Determine the (X, Y) coordinate at the center of the cell enclosing the given text.  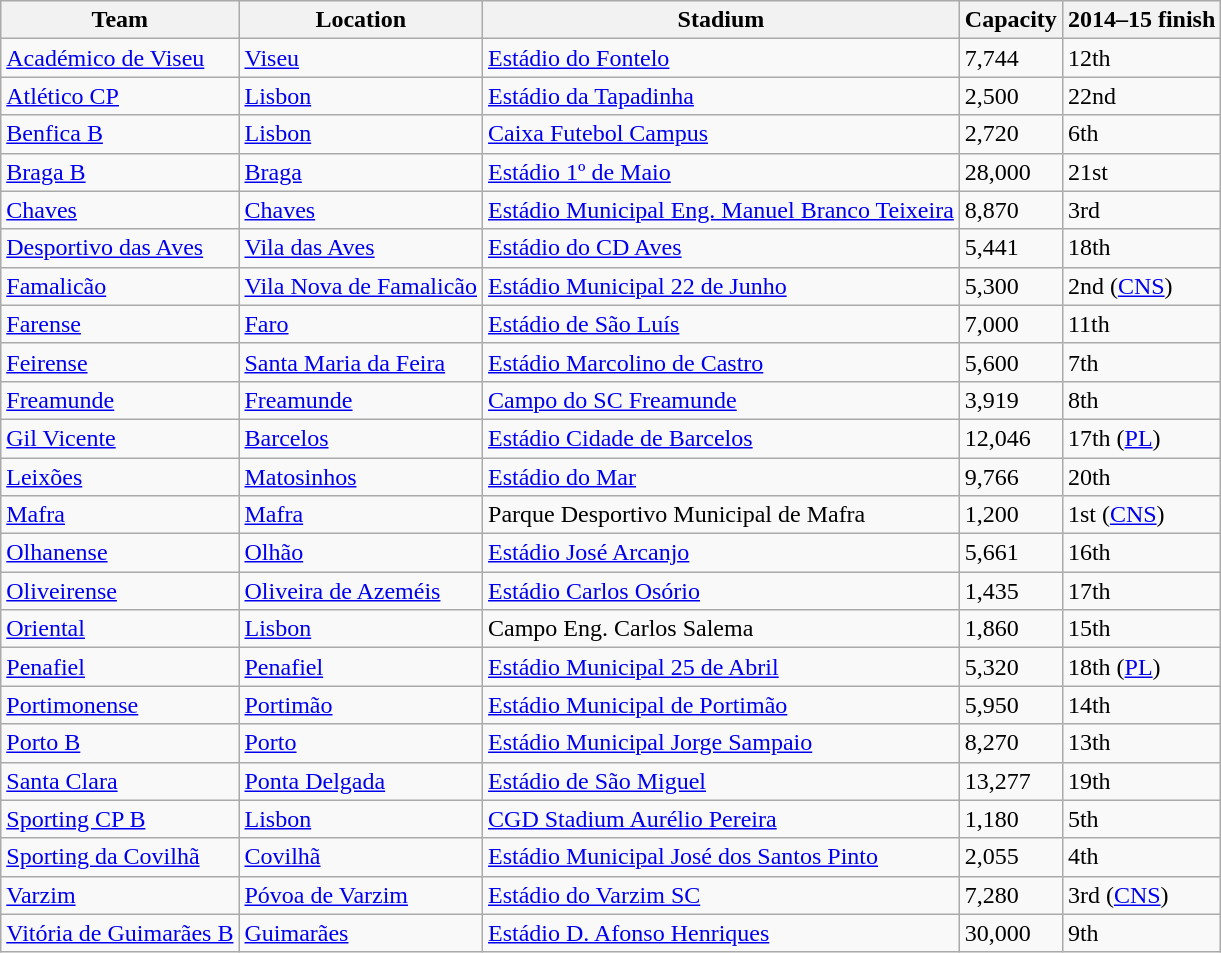
Barcelos (361, 438)
7,000 (1010, 324)
15th (1141, 629)
19th (1141, 781)
3rd (CNS) (1141, 895)
Atlético CP (120, 96)
Farense (120, 324)
Covilhã (361, 857)
17th (1141, 591)
Estádio Municipal 22 de Junho (722, 286)
9,766 (1010, 477)
Vitória de Guimarães B (120, 933)
Estádio do CD Aves (722, 248)
5,950 (1010, 705)
Team (120, 20)
Guimarães (361, 933)
5,300 (1010, 286)
Portimonense (120, 705)
Viseu (361, 58)
Desportivo das Aves (120, 248)
5,600 (1010, 362)
Parque Desportivo Municipal de Mafra (722, 515)
Ponta Delgada (361, 781)
Estádio do Mar (722, 477)
Capacity (1010, 20)
13th (1141, 743)
5th (1141, 819)
Sporting da Covilhã (120, 857)
5,661 (1010, 553)
Caixa Futebol Campus (722, 134)
1,860 (1010, 629)
7th (1141, 362)
Estádio Municipal 25 de Abril (722, 667)
Oliveirense (120, 591)
18th (PL) (1141, 667)
Estádio de São Luís (722, 324)
Estádio do Fontelo (722, 58)
5,320 (1010, 667)
Santa Clara (120, 781)
Estádio do Varzim SC (722, 895)
3,919 (1010, 400)
Santa Maria da Feira (361, 362)
17th (PL) (1141, 438)
4th (1141, 857)
Faro (361, 324)
2,055 (1010, 857)
Estádio Marcolino de Castro (722, 362)
21st (1141, 172)
2nd (CNS) (1141, 286)
Estádio da Tapadinha (722, 96)
12th (1141, 58)
16th (1141, 553)
Oriental (120, 629)
9th (1141, 933)
1,180 (1010, 819)
Sporting CP B (120, 819)
Oliveira de Azeméis (361, 591)
Vila das Aves (361, 248)
Estádio Municipal Jorge Sampaio (722, 743)
8,270 (1010, 743)
Estádio D. Afonso Henriques (722, 933)
Gil Vicente (120, 438)
Olhão (361, 553)
Vila Nova de Famalicão (361, 286)
Feirense (120, 362)
18th (1141, 248)
Porto (361, 743)
Póvoa de Varzim (361, 895)
Braga (361, 172)
6th (1141, 134)
13,277 (1010, 781)
Varzim (120, 895)
2,720 (1010, 134)
Porto B (120, 743)
3rd (1141, 210)
Estádio Municipal de Portimão (722, 705)
Location (361, 20)
22nd (1141, 96)
Matosinhos (361, 477)
Académico de Viseu (120, 58)
Portimão (361, 705)
Stadium (722, 20)
Olhanense (120, 553)
Estádio 1º de Maio (722, 172)
1,200 (1010, 515)
28,000 (1010, 172)
12,046 (1010, 438)
1,435 (1010, 591)
Estádio Municipal Eng. Manuel Branco Teixeira (722, 210)
Estádio Carlos Osório (722, 591)
Estádio de São Miguel (722, 781)
11th (1141, 324)
8th (1141, 400)
CGD Stadium Aurélio Pereira (722, 819)
Estádio José Arcanjo (722, 553)
Famalicão (120, 286)
1st (CNS) (1141, 515)
Estádio Cidade de Barcelos (722, 438)
2014–15 finish (1141, 20)
5,441 (1010, 248)
8,870 (1010, 210)
7,280 (1010, 895)
Braga B (120, 172)
Estádio Municipal José dos Santos Pinto (722, 857)
Campo do SC Freamunde (722, 400)
14th (1141, 705)
7,744 (1010, 58)
2,500 (1010, 96)
20th (1141, 477)
Leixões (120, 477)
Benfica B (120, 134)
30,000 (1010, 933)
Campo Eng. Carlos Salema (722, 629)
